Capture the cell that displays the provided text and extract its (X, Y) central coordinate. 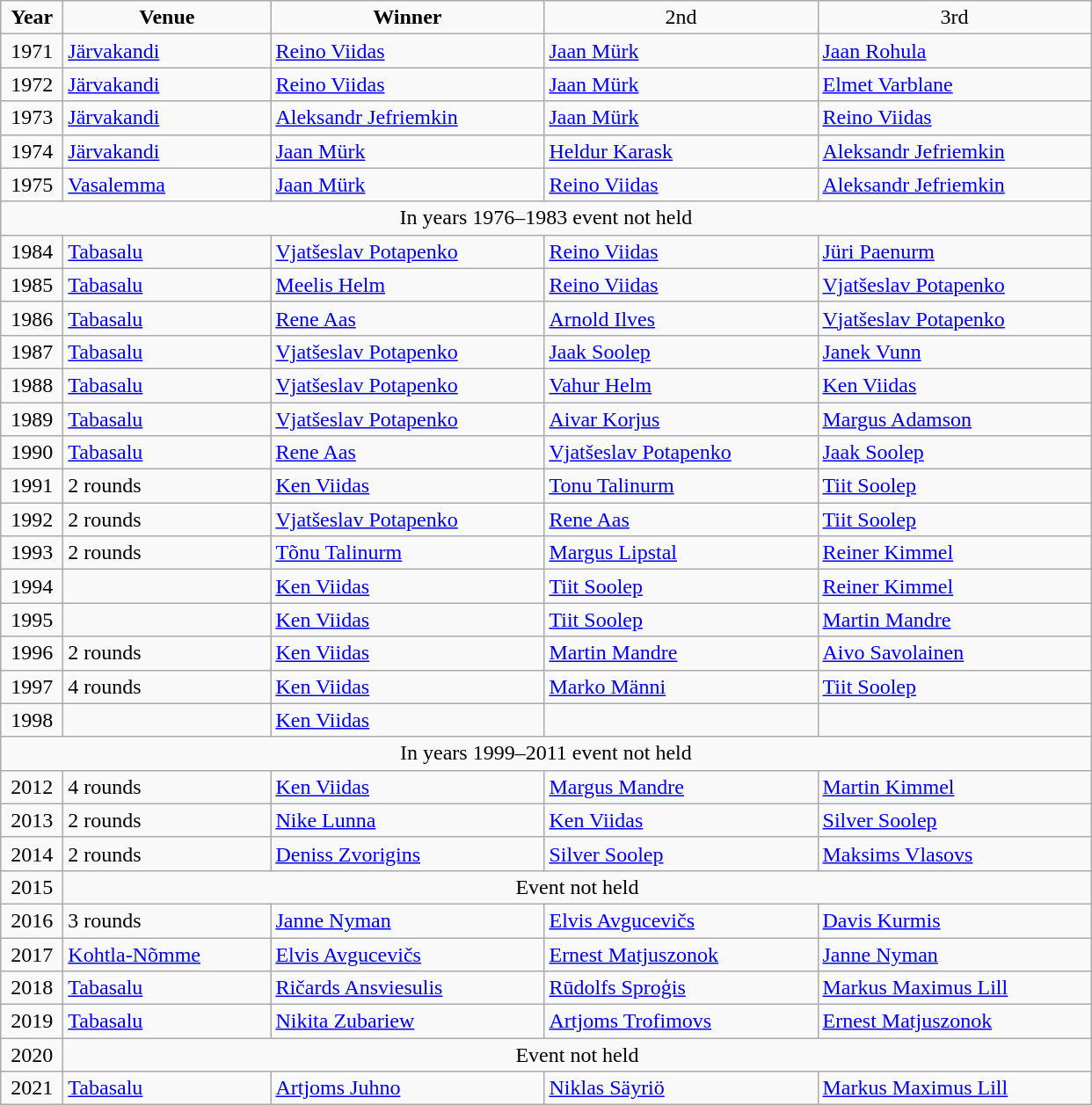
1995 (32, 620)
Nike Lunna (408, 820)
Kohtla-Nõmme (167, 954)
1992 (32, 520)
1998 (32, 720)
1987 (32, 352)
1975 (32, 185)
1988 (32, 385)
Margus Mandre (681, 787)
2016 (32, 920)
2017 (32, 954)
1974 (32, 151)
Nikita Zubariew (408, 1021)
Year (32, 18)
Meelis Helm (408, 285)
Elmet Varblane (955, 84)
Deniss Zvorigins (408, 854)
Niklas Säyriö (681, 1088)
Tonu Talinurm (681, 486)
Margus Adamson (955, 419)
1993 (32, 553)
1973 (32, 118)
2013 (32, 820)
1991 (32, 486)
Ričards Ansviesulis (408, 988)
Janek Vunn (955, 352)
1971 (32, 51)
3rd (955, 18)
1990 (32, 453)
Aivar Korjus (681, 419)
1985 (32, 285)
1994 (32, 586)
Maksims Vlasovs (955, 854)
2012 (32, 787)
Rūdolfs Sproģis (681, 988)
Martin Kimmel (955, 787)
Venue (167, 18)
Tõnu Talinurm (408, 553)
Arnold Ilves (681, 318)
Jüri Paenurm (955, 251)
1972 (32, 84)
2020 (32, 1055)
1989 (32, 419)
3 rounds (167, 920)
Margus Lipstal (681, 553)
Davis Kurmis (955, 920)
Heldur Karask (681, 151)
In years 1999–2011 event not held (546, 753)
In years 1976–1983 event not held (546, 218)
Artjoms Trofimovs (681, 1021)
2nd (681, 18)
1997 (32, 687)
2019 (32, 1021)
Vahur Helm (681, 385)
1986 (32, 318)
2014 (32, 854)
Vasalemma (167, 185)
2015 (32, 887)
2018 (32, 988)
Artjoms Juhno (408, 1088)
Jaan Rohula (955, 51)
2021 (32, 1088)
Marko Männi (681, 687)
1996 (32, 653)
Aivo Savolainen (955, 653)
1984 (32, 251)
Winner (408, 18)
